Output the [X, Y] coordinate of the center of the cell containing the given text.  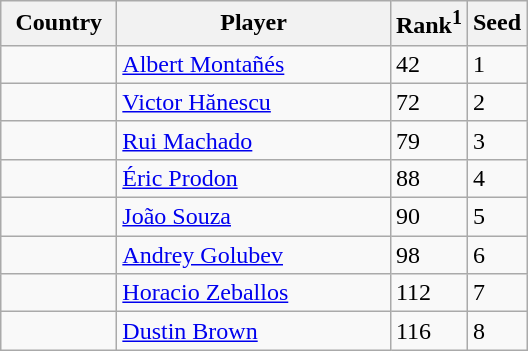
Horacio Zeballos [254, 293]
3 [496, 140]
42 [428, 64]
Victor Hănescu [254, 102]
Albert Montañés [254, 64]
Andrey Golubev [254, 255]
4 [496, 178]
112 [428, 293]
98 [428, 255]
Dustin Brown [254, 331]
2 [496, 102]
Country [59, 24]
Player [254, 24]
6 [496, 255]
Rui Machado [254, 140]
7 [496, 293]
João Souza [254, 217]
90 [428, 217]
72 [428, 102]
1 [496, 64]
88 [428, 178]
Seed [496, 24]
Éric Prodon [254, 178]
Rank1 [428, 24]
8 [496, 331]
5 [496, 217]
79 [428, 140]
116 [428, 331]
